Detect which cell encompasses the target text, then output its (x, y) center coordinate. 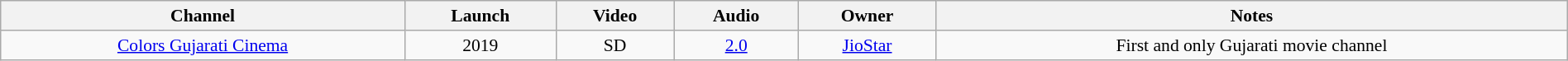
2019 (480, 45)
SD (615, 45)
Video (615, 16)
2.0 (736, 45)
Launch (480, 16)
Owner (867, 16)
Channel (203, 16)
JioStar (867, 45)
Audio (736, 16)
First and only Gujarati movie channel (1252, 45)
Colors Gujarati Cinema (203, 45)
Notes (1252, 16)
